Extract the [X, Y] coordinate from the center of the cell holding the provided text.  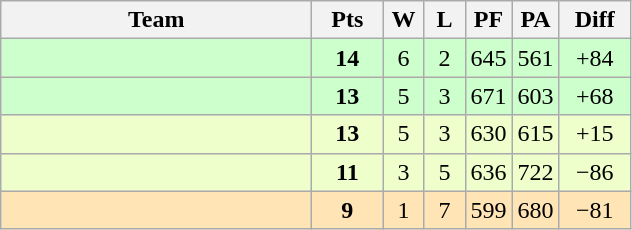
Team [156, 20]
722 [536, 172]
7 [444, 210]
636 [488, 172]
Pts [348, 20]
Diff [594, 20]
2 [444, 58]
−86 [594, 172]
599 [488, 210]
11 [348, 172]
W [404, 20]
L [444, 20]
680 [536, 210]
561 [536, 58]
6 [404, 58]
PF [488, 20]
+15 [594, 134]
603 [536, 96]
645 [488, 58]
630 [488, 134]
−81 [594, 210]
1 [404, 210]
9 [348, 210]
14 [348, 58]
615 [536, 134]
+84 [594, 58]
+68 [594, 96]
PA [536, 20]
671 [488, 96]
